Output the [X, Y] coordinate of the center of the cell containing the given text.  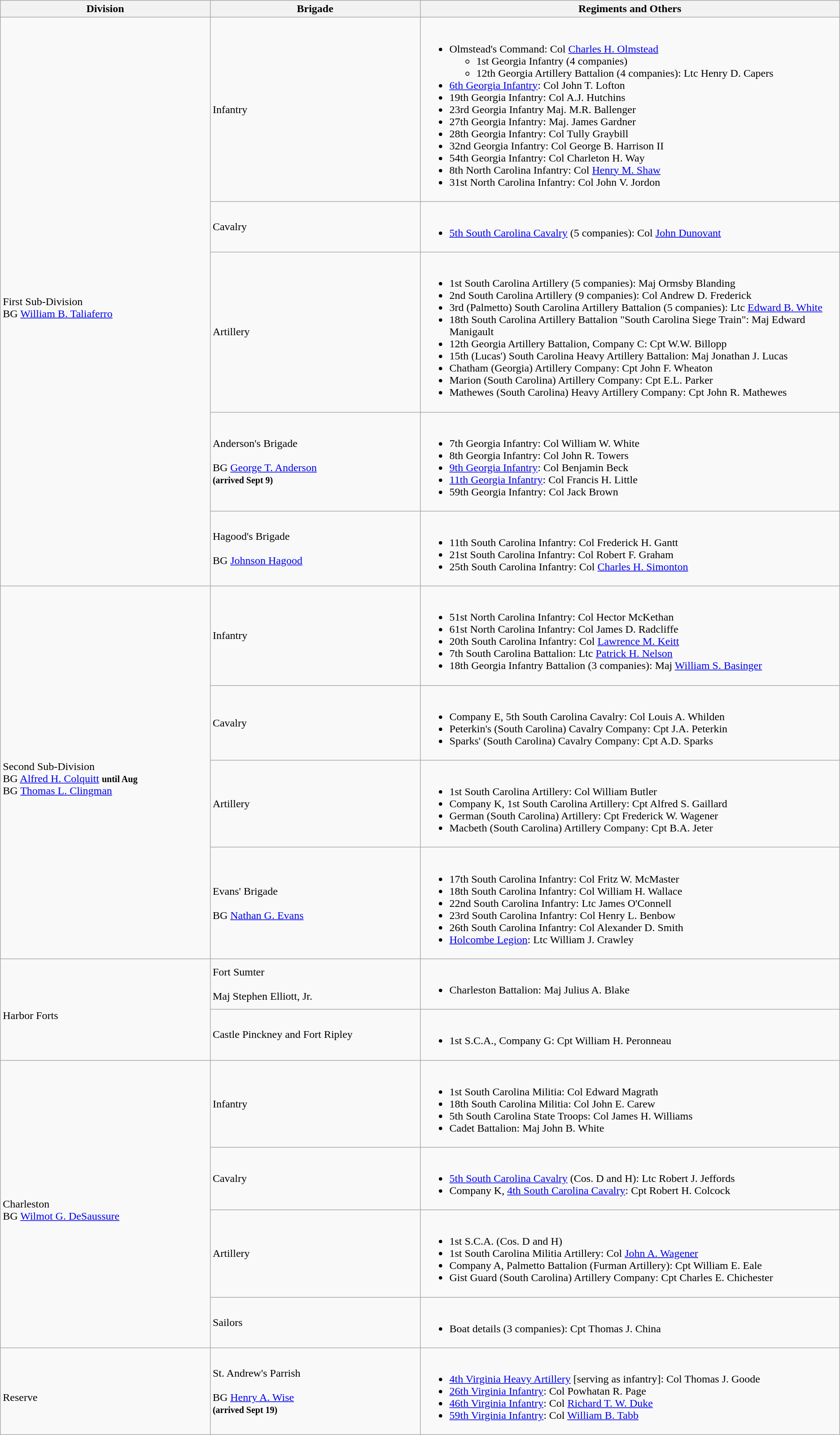
Charleston Battalion: Maj Julius A. Blake [630, 984]
Evans' Brigade BG Nathan G. Evans [315, 903]
Reserve [105, 1391]
Regiments and Others [630, 9]
1st S.C.A., Company G: Cpt William H. Peronneau [630, 1035]
Sailors [315, 1323]
Boat details (3 companies): Cpt Thomas J. China [630, 1323]
Division [105, 9]
Second Sub-Division BG Alfred H. Colquitt until Aug BG Thomas L. Clingman [105, 772]
Castle Pinckney and Fort Ripley [315, 1035]
Hagood's Brigade BG Johnson Hagood [315, 548]
Brigade [315, 9]
St. Andrew's Parrish BG Henry A. Wise(arrived Sept 19) [315, 1391]
Harbor Forts [105, 1009]
CharlestonBG Wilmot G. DeSaussure [105, 1203]
Anderson's Brigade BG George T. Anderson(arrived Sept 9) [315, 461]
5th South Carolina Cavalry (Cos. D and H): Ltc Robert J. JeffordsCompany K, 4th South Carolina Cavalry: Cpt Robert H. Colcock [630, 1179]
5th South Carolina Cavalry (5 companies): Col John Dunovant [630, 227]
Fort Sumter Maj Stephen Elliott, Jr. [315, 984]
First Sub-DivisionBG William B. Taliaferro [105, 302]
